Return the (X, Y) coordinate for the center point of the cell that contains the specified text.  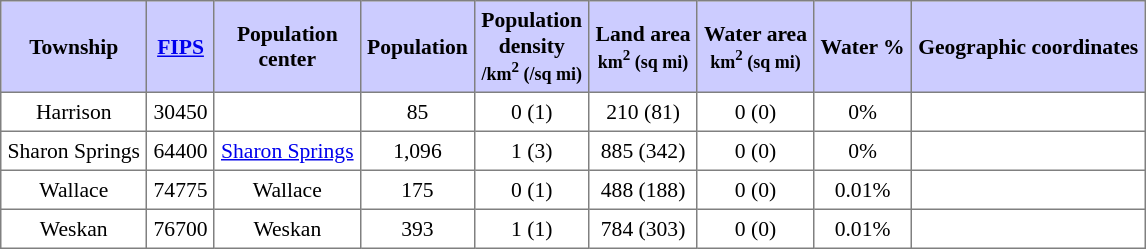
210 (81) (643, 112)
393 (417, 228)
488 (188) (643, 190)
Populationcenter (287, 47)
Township (74, 47)
76700 (180, 228)
64400 (180, 150)
Water areakm2 (sq mi) (755, 47)
Land areakm2 (sq mi) (643, 47)
175 (417, 190)
1 (1) (532, 228)
Populationdensity/km2 (/sq mi) (532, 47)
74775 (180, 190)
Harrison (74, 112)
1,096 (417, 150)
885 (342) (643, 150)
1 (3) (532, 150)
30450 (180, 112)
Water % (863, 47)
Geographic coordinates (1028, 47)
Population (417, 47)
85 (417, 112)
784 (303) (643, 228)
FIPS (180, 47)
